Extract the [X, Y] coordinate from the center of the cell holding the provided text.  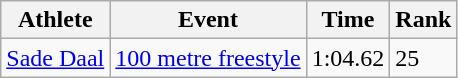
25 [424, 58]
Athlete [56, 20]
100 metre freestyle [208, 58]
Time [348, 20]
Rank [424, 20]
1:04.62 [348, 58]
Event [208, 20]
Sade Daal [56, 58]
